For the text-containing cell, return its midpoint in (x, y) coordinate format. 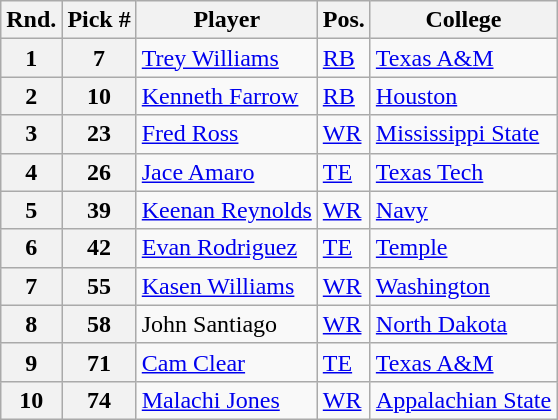
3 (32, 134)
Malachi Jones (226, 400)
55 (99, 286)
71 (99, 362)
Houston (463, 96)
Appalachian State (463, 400)
Temple (463, 248)
Keenan Reynolds (226, 210)
5 (32, 210)
North Dakota (463, 324)
8 (32, 324)
Player (226, 20)
39 (99, 210)
Pos. (344, 20)
58 (99, 324)
74 (99, 400)
Evan Rodriguez (226, 248)
6 (32, 248)
Jace Amaro (226, 172)
Texas Tech (463, 172)
Trey Williams (226, 58)
Cam Clear (226, 362)
Rnd. (32, 20)
Fred Ross (226, 134)
2 (32, 96)
College (463, 20)
4 (32, 172)
Kasen Williams (226, 286)
Mississippi State (463, 134)
Kenneth Farrow (226, 96)
42 (99, 248)
John Santiago (226, 324)
23 (99, 134)
Washington (463, 286)
26 (99, 172)
Pick # (99, 20)
1 (32, 58)
9 (32, 362)
Navy (463, 210)
